Search for the cell housing the specified text and yield its [x, y] center coordinate. 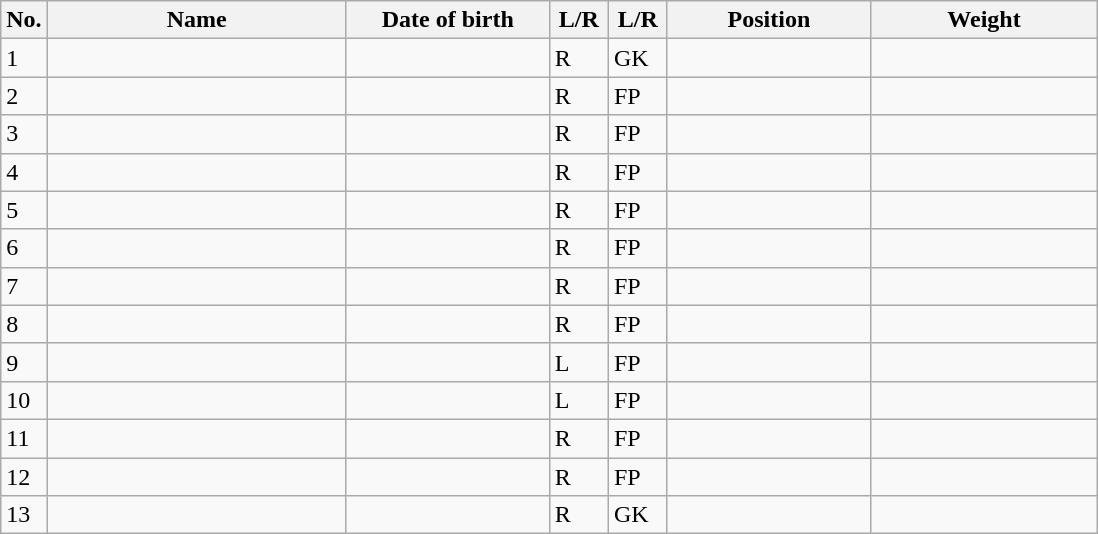
2 [24, 96]
5 [24, 210]
10 [24, 400]
6 [24, 248]
Date of birth [448, 20]
11 [24, 438]
8 [24, 324]
Name [196, 20]
No. [24, 20]
Weight [984, 20]
7 [24, 286]
4 [24, 172]
13 [24, 515]
Position [768, 20]
3 [24, 134]
12 [24, 477]
1 [24, 58]
9 [24, 362]
